Return [x, y] of the center of cell containing provided text 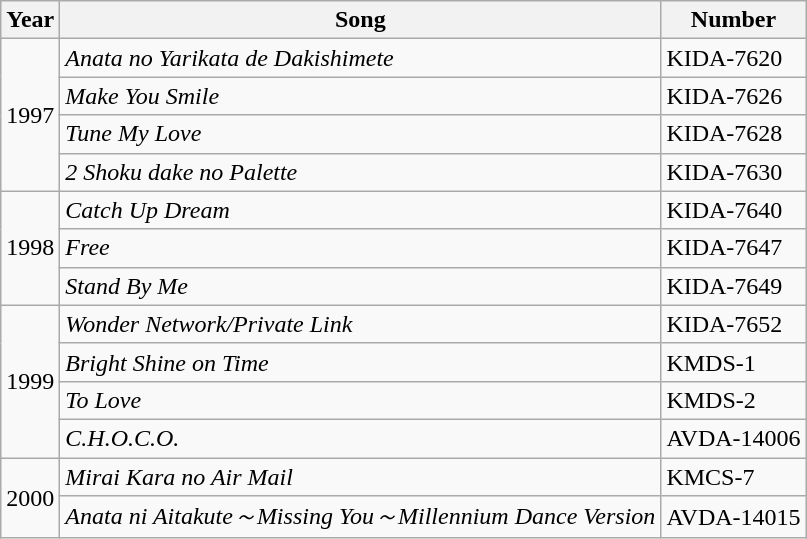
1998 [30, 248]
1999 [30, 381]
2 Shoku dake no Palette [360, 172]
Stand By Me [360, 286]
KIDA-7626 [734, 96]
AVDA-14015 [734, 518]
Make You Smile [360, 96]
1997 [30, 115]
KIDA-7652 [734, 324]
KIDA-7630 [734, 172]
KIDA-7620 [734, 58]
Wonder Network/Private Link [360, 324]
AVDA-14006 [734, 438]
KMCS-7 [734, 477]
KMDS-1 [734, 362]
C.H.O.C.O. [360, 438]
KIDA-7628 [734, 134]
Song [360, 20]
KMDS-2 [734, 400]
KIDA-7647 [734, 248]
2000 [30, 498]
To Love [360, 400]
Number [734, 20]
Anata no Yarikata de Dakishimete [360, 58]
Catch Up Dream [360, 210]
KIDA-7640 [734, 210]
KIDA-7649 [734, 286]
Bright Shine on Time [360, 362]
Free [360, 248]
Anata ni Aitakute～Missing You～Millennium Dance Version [360, 518]
Tune My Love [360, 134]
Year [30, 20]
Mirai Kara no Air Mail [360, 477]
